Locate the cell with the specified text and output its [X, Y] center coordinate. 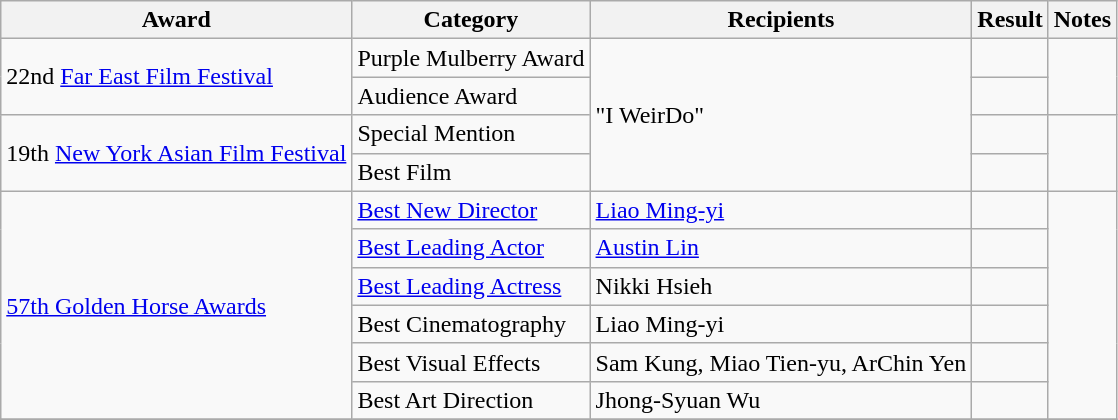
Recipients [781, 20]
Notes [1082, 20]
Audience Award [471, 96]
19th New York Asian Film Festival [176, 153]
Best Art Direction [471, 400]
22nd Far East Film Festival [176, 77]
Best Film [471, 172]
Award [176, 20]
Result [1010, 20]
Purple Mulberry Award [471, 58]
Jhong-Syuan Wu [781, 400]
"I WeirDo" [781, 115]
Austin Lin [781, 248]
Sam Kung, Miao Tien-yu, ArChin Yen [781, 362]
Special Mention [471, 134]
57th Golden Horse Awards [176, 305]
Category [471, 20]
Nikki Hsieh [781, 286]
Best Visual Effects [471, 362]
Best Leading Actress [471, 286]
Best Cinematography [471, 324]
Best Leading Actor [471, 248]
Best New Director [471, 210]
